Provide the (x, y) coordinate of the cell's center where the given text is located.  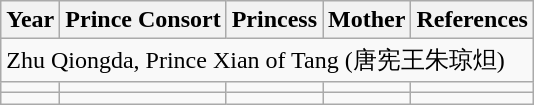
References (472, 20)
Zhu Qiongda, Prince Xian of Tang (唐宪王朱琼炟) (268, 60)
Mother (367, 20)
Prince Consort (143, 20)
Year (30, 20)
Princess (274, 20)
